From the cell containing the given text, extract its center point as (x, y) coordinate. 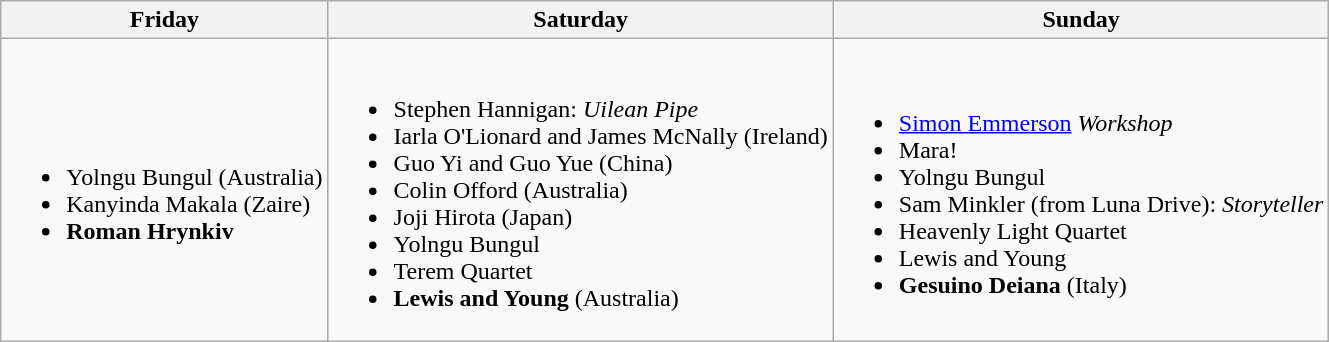
Simon Emmerson WorkshopMara!Yolngu BungulSam Minkler (from Luna Drive): StorytellerHeavenly Light QuartetLewis and YoungGesuino Deiana (Italy) (1081, 190)
Saturday (580, 20)
Friday (164, 20)
Yolngu Bungul (Australia)Kanyinda Makala (Zaire)Roman Hrynkiv (164, 190)
Sunday (1081, 20)
